Extract the (X, Y) coordinate from the center of the cell holding the provided text.  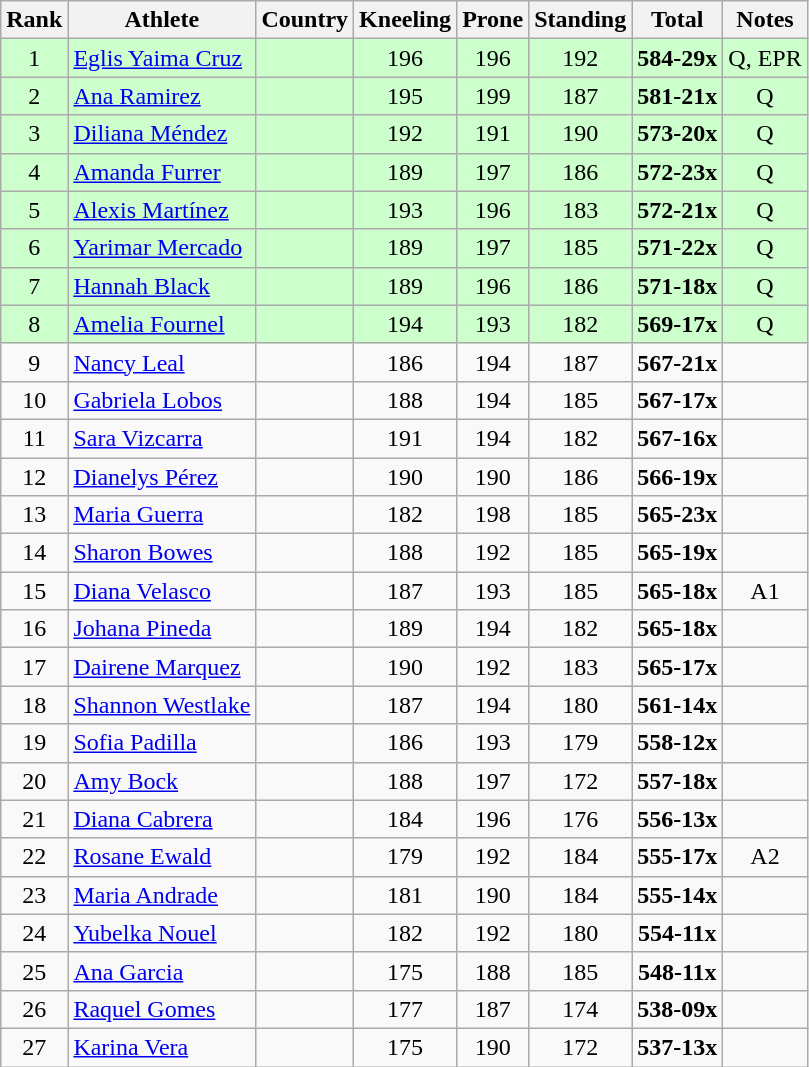
554-11x (678, 933)
Rank (34, 20)
537-13x (678, 1047)
Alexis Martínez (162, 210)
555-17x (678, 857)
27 (34, 1047)
572-23x (678, 172)
Yarimar Mercado (162, 248)
Eglis Yaima Cruz (162, 58)
Johana Pineda (162, 629)
557-18x (678, 781)
16 (34, 629)
20 (34, 781)
1 (34, 58)
Raquel Gomes (162, 1009)
565-19x (678, 553)
17 (34, 667)
555-14x (678, 895)
Q, EPR (765, 58)
Dairene Marquez (162, 667)
Prone (493, 20)
558-12x (678, 743)
561-14x (678, 705)
Dianelys Pérez (162, 477)
22 (34, 857)
573-20x (678, 134)
567-17x (678, 400)
15 (34, 591)
Kneeling (406, 20)
12 (34, 477)
Amanda Furrer (162, 172)
23 (34, 895)
177 (406, 1009)
Athlete (162, 20)
569-17x (678, 324)
Shannon Westlake (162, 705)
Sara Vizcarra (162, 438)
5 (34, 210)
8 (34, 324)
565-17x (678, 667)
Hannah Black (162, 286)
Nancy Leal (162, 362)
581-21x (678, 96)
571-18x (678, 286)
13 (34, 515)
14 (34, 553)
11 (34, 438)
Karina Vera (162, 1047)
Notes (765, 20)
Rosane Ewald (162, 857)
571-22x (678, 248)
565-23x (678, 515)
Country (305, 20)
584-29x (678, 58)
Ana Garcia (162, 971)
19 (34, 743)
Sharon Bowes (162, 553)
572-21x (678, 210)
567-21x (678, 362)
Gabriela Lobos (162, 400)
Diana Velasco (162, 591)
A2 (765, 857)
538-09x (678, 1009)
4 (34, 172)
Diana Cabrera (162, 819)
195 (406, 96)
A1 (765, 591)
3 (34, 134)
556-13x (678, 819)
567-16x (678, 438)
Ana Ramirez (162, 96)
Amy Bock (162, 781)
566-19x (678, 477)
198 (493, 515)
548-11x (678, 971)
199 (493, 96)
Sofia Padilla (162, 743)
Maria Guerra (162, 515)
Maria Andrade (162, 895)
25 (34, 971)
7 (34, 286)
Yubelka Nouel (162, 933)
26 (34, 1009)
181 (406, 895)
21 (34, 819)
Total (678, 20)
Standing (580, 20)
10 (34, 400)
9 (34, 362)
174 (580, 1009)
24 (34, 933)
Amelia Fournel (162, 324)
18 (34, 705)
6 (34, 248)
Diliana Méndez (162, 134)
2 (34, 96)
176 (580, 819)
